Return the (x, y) coordinate for the center point of the cell that contains the specified text.  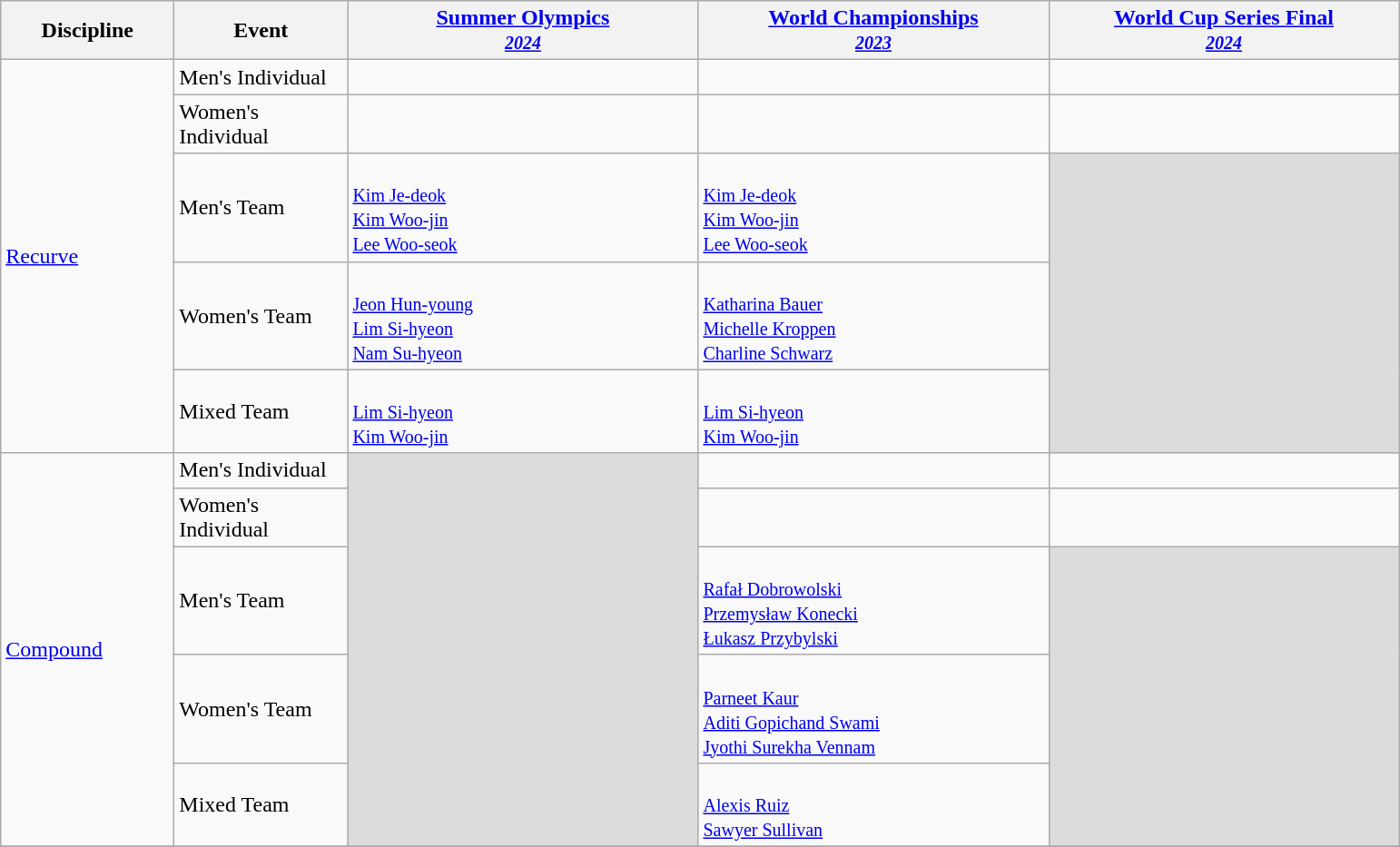
Recurve (87, 256)
Parneet KaurAditi Gopichand SwamiJyothi Surekha Vennam (873, 708)
Event (261, 31)
Summer Olympics2024 (523, 31)
Compound (87, 650)
World Championships2023 (873, 31)
World Cup Series Final2024 (1224, 31)
Alexis RuizSawyer Sullivan (873, 804)
Rafał DobrowolskiPrzemysław KoneckiŁukasz Przybylski (873, 601)
Discipline (87, 31)
Katharina BauerMichelle KroppenCharline Schwarz (873, 316)
Jeon Hun-youngLim Si-hyeonNam Su-hyeon (523, 316)
